Find where the given text appears and provide that cell's center as (x, y) coordinate. 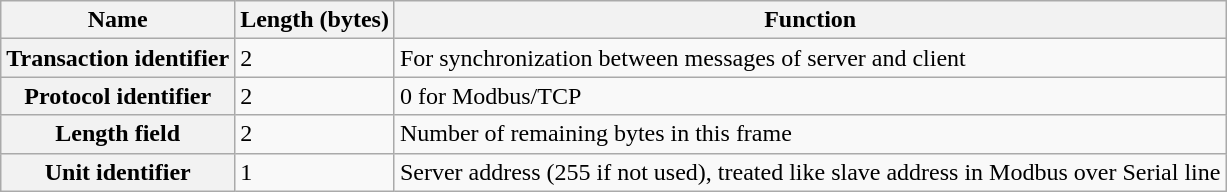
Protocol identifier (118, 96)
Length (bytes) (315, 20)
Transaction identifier (118, 58)
1 (315, 172)
Server address (255 if not used), treated like slave address in Modbus over Serial line (810, 172)
Unit identifier (118, 172)
Function (810, 20)
For synchronization between messages of server and client (810, 58)
Length field (118, 134)
Number of remaining bytes in this frame (810, 134)
0 for Modbus/TCP (810, 96)
Name (118, 20)
